Locate the cell with the specified text and output its [x, y] center coordinate. 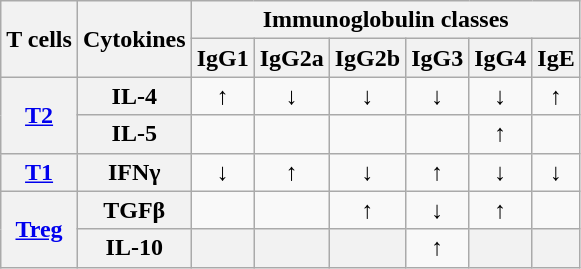
T1 [40, 172]
Treg [40, 229]
Cytokines [134, 39]
IgG3 [438, 58]
IgE [556, 58]
IgG2a [292, 58]
T cells [40, 39]
IL-10 [134, 248]
T2 [40, 115]
IFNγ [134, 172]
IL-5 [134, 134]
IgG4 [500, 58]
Immunoglobulin classes [386, 20]
IgG2b [367, 58]
IgG1 [222, 58]
IL-4 [134, 96]
TGFβ [134, 210]
